Find where the given text appears and provide that cell's center as [x, y] coordinate. 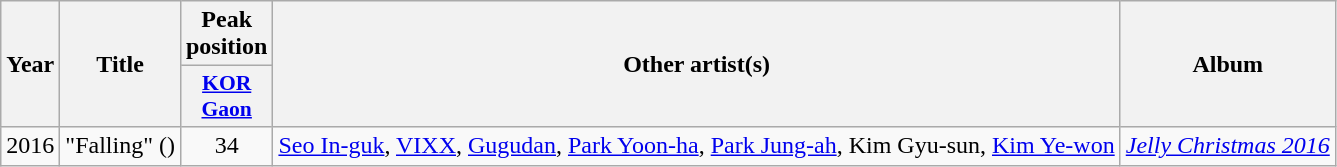
"Falling" () [120, 146]
KORGaon [226, 96]
Jelly Christmas 2016 [1228, 146]
34 [226, 146]
Album [1228, 64]
2016 [30, 146]
Seo In-guk, VIXX, Gugudan, Park Yoon-ha, Park Jung-ah, Kim Gyu-sun, Kim Ye-won [696, 146]
Title [120, 64]
Year [30, 64]
Other artist(s) [696, 64]
Peakposition [226, 34]
